Extract the (X, Y) coordinate from the center of the cell holding the provided text.  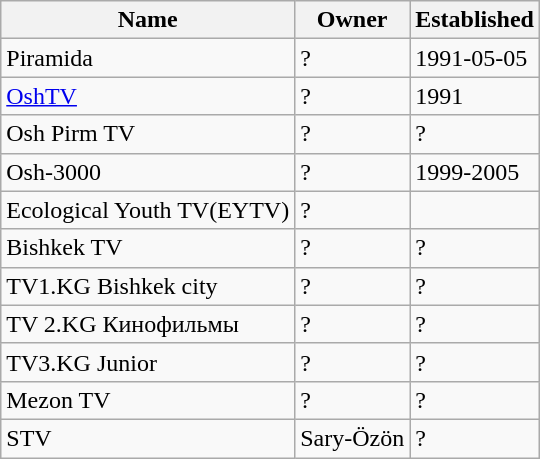
TV1.KG Bishkek city (148, 286)
OshTV (148, 96)
TV3.KG Junior (148, 362)
Name (148, 20)
Osh Pirm TV (148, 134)
Sary-Özön (352, 438)
Osh-3000 (148, 172)
1999-2005 (475, 172)
Ecological Youth TV(EYTV) (148, 210)
1991-05-05 (475, 58)
Mezon TV (148, 400)
STV (148, 438)
1991 (475, 96)
Established (475, 20)
TV 2.KG Кинофильмы (148, 324)
Bishkek TV (148, 248)
Piramida (148, 58)
Owner (352, 20)
